Determine the (x, y) coordinate at the center of the cell enclosing the given text.  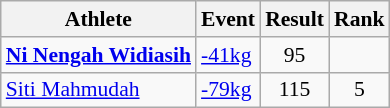
5 (360, 90)
Ni Nengah Widiasih (98, 55)
115 (294, 90)
Athlete (98, 19)
95 (294, 55)
Siti Mahmudah (98, 90)
-41kg (228, 55)
-79kg (228, 90)
Rank (360, 19)
Result (294, 19)
Event (228, 19)
